Pinpoint the cell where the given text exists, returning its (X, Y) midpoint coordinate. 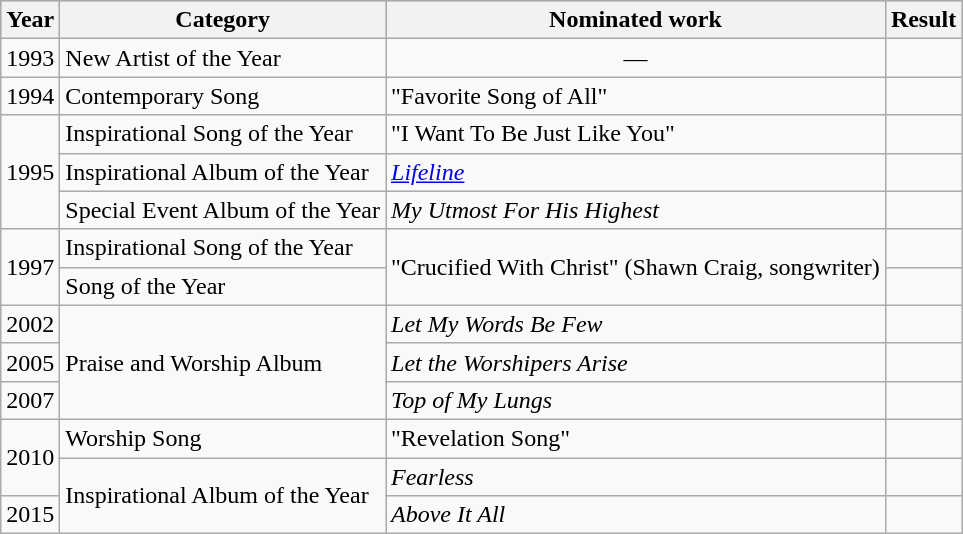
Let the Worshipers Arise (636, 362)
2005 (30, 362)
Year (30, 20)
2007 (30, 400)
New Artist of the Year (223, 58)
1994 (30, 96)
Worship Song (223, 438)
Praise and Worship Album (223, 362)
"I Want To Be Just Like You" (636, 134)
Fearless (636, 477)
"Favorite Song of All" (636, 96)
Above It All (636, 515)
Song of the Year (223, 286)
1997 (30, 267)
"Revelation Song" (636, 438)
2015 (30, 515)
2010 (30, 457)
Lifeline (636, 172)
Contemporary Song (223, 96)
My Utmost For His Highest (636, 210)
Nominated work (636, 20)
Category (223, 20)
— (636, 58)
Let My Words Be Few (636, 324)
1993 (30, 58)
Top of My Lungs (636, 400)
"Crucified With Christ" (Shawn Craig, songwriter) (636, 267)
Special Event Album of the Year (223, 210)
Result (923, 20)
2002 (30, 324)
1995 (30, 172)
